Scan for the cell matching the given text and deliver its [x, y] coordinate at center. 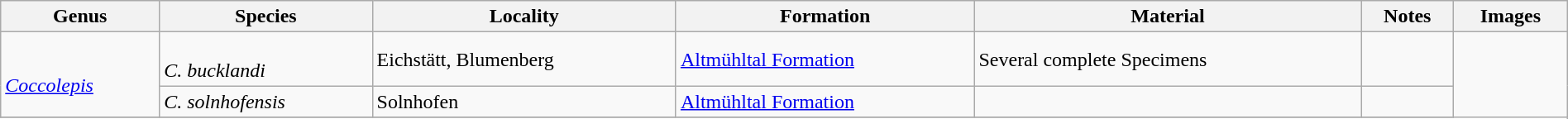
C. bucklandi [266, 59]
Eichstätt, Blumenberg [524, 59]
Genus [80, 17]
Solnhofen [524, 102]
C. solnhofensis [266, 102]
Material [1168, 17]
Locality [524, 17]
Images [1511, 17]
Coccolepis [80, 74]
Several complete Specimens [1168, 59]
Notes [1408, 17]
Species [266, 17]
Formation [825, 17]
